Capture the cell that displays the provided text and extract its [X, Y] central coordinate. 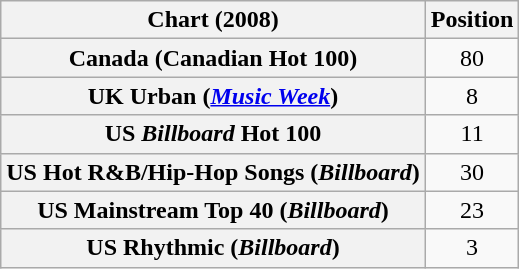
30 [472, 172]
US Hot R&B/Hip-Hop Songs (Billboard) [213, 172]
3 [472, 248]
Chart (2008) [213, 20]
UK Urban (Music Week) [213, 96]
80 [472, 58]
Position [472, 20]
Canada (Canadian Hot 100) [213, 58]
US Billboard Hot 100 [213, 134]
11 [472, 134]
8 [472, 96]
US Mainstream Top 40 (Billboard) [213, 210]
US Rhythmic (Billboard) [213, 248]
23 [472, 210]
